Scan for the cell matching the given text and deliver its [X, Y] coordinate at center. 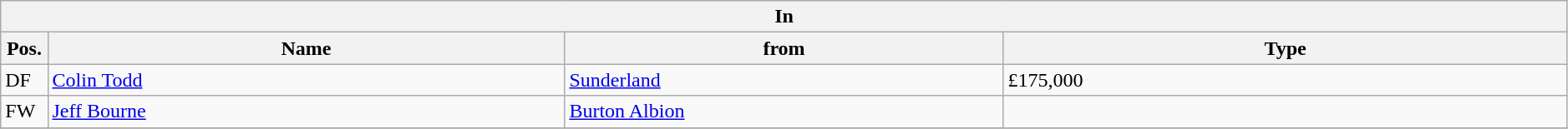
from [784, 48]
Pos. [24, 48]
£175,000 [1285, 80]
Colin Todd [306, 80]
In [784, 17]
Type [1285, 48]
Name [306, 48]
FW [24, 112]
Jeff Bourne [306, 112]
Sunderland [784, 80]
Burton Albion [784, 112]
DF [24, 80]
